Determine the (X, Y) coordinate at the center of the cell enclosing the given text.  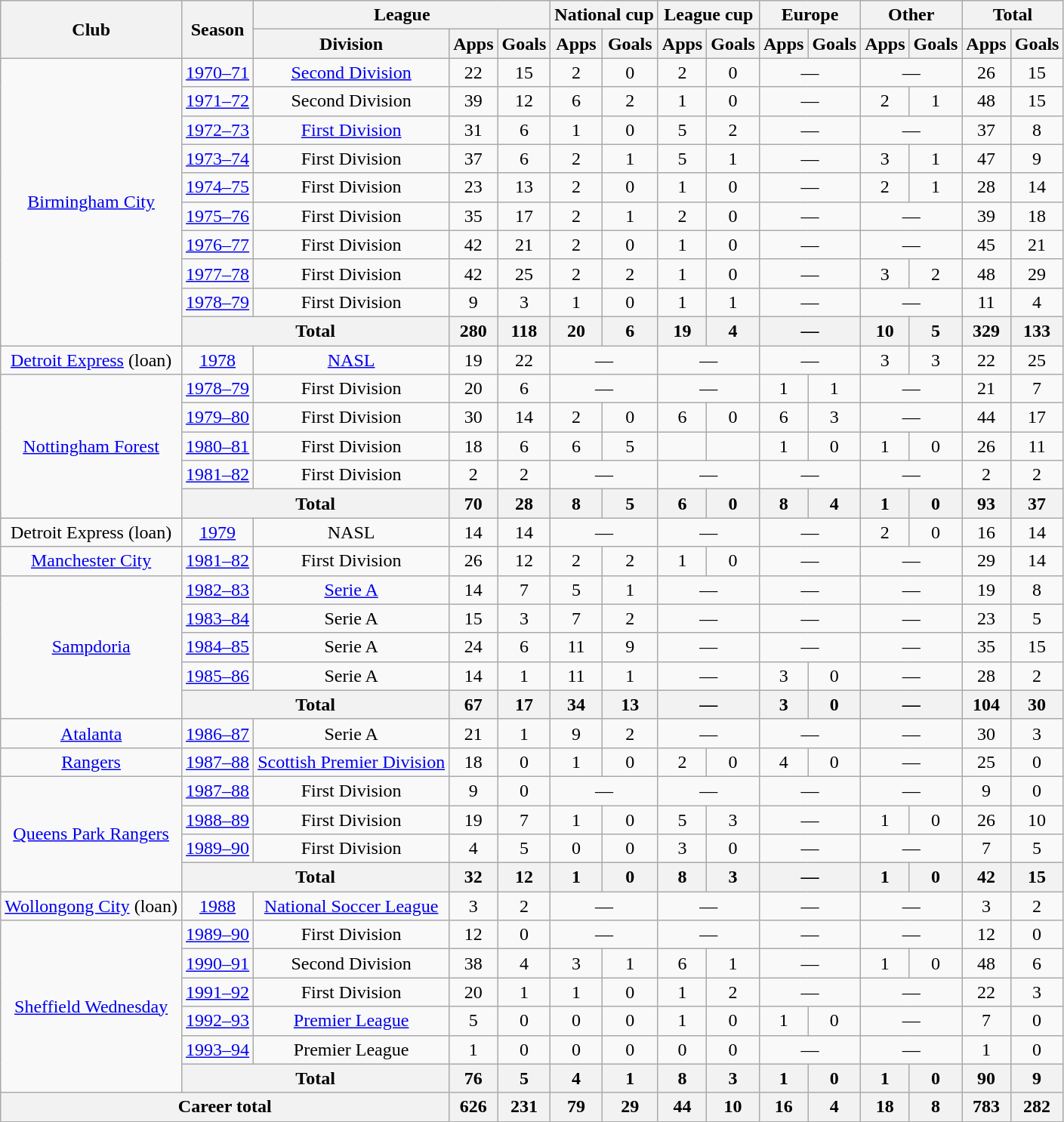
93 (986, 504)
1979 (217, 532)
24 (473, 647)
280 (473, 331)
231 (524, 1107)
1984–85 (217, 647)
League cup (708, 15)
1992–93 (217, 1021)
76 (473, 1078)
1976–77 (217, 245)
Europe (810, 15)
1980–81 (217, 446)
Rangers (91, 762)
67 (473, 704)
Division (352, 44)
1977–78 (217, 273)
Birmingham City (91, 202)
Sheffield Wednesday (91, 1006)
Queens Park Rangers (91, 834)
45 (986, 245)
Club (91, 29)
79 (576, 1107)
1990–91 (217, 963)
34 (576, 704)
626 (473, 1107)
1983–84 (217, 618)
1988–89 (217, 819)
Nottingham Forest (91, 446)
National cup (604, 15)
League (402, 15)
1973–74 (217, 159)
Atalanta (91, 733)
1970–71 (217, 72)
Career total (225, 1107)
70 (473, 504)
31 (473, 130)
Manchester City (91, 561)
1982–83 (217, 590)
783 (986, 1107)
1985–86 (217, 676)
Wollongong City (loan) (91, 906)
1975–76 (217, 216)
1993–94 (217, 1050)
47 (986, 159)
1991–92 (217, 992)
1971–72 (217, 101)
133 (1037, 331)
1974–75 (217, 187)
104 (986, 704)
Scottish Premier Division (352, 762)
38 (473, 963)
282 (1037, 1107)
1988 (217, 906)
118 (524, 331)
90 (986, 1078)
1972–73 (217, 130)
Other (911, 15)
1978 (217, 360)
1979–80 (217, 418)
1986–87 (217, 733)
Sampdoria (91, 647)
Season (217, 29)
329 (986, 331)
32 (473, 877)
National Soccer League (352, 906)
